Identify which cell holds the provided text, then report its [x, y] central coordinate. 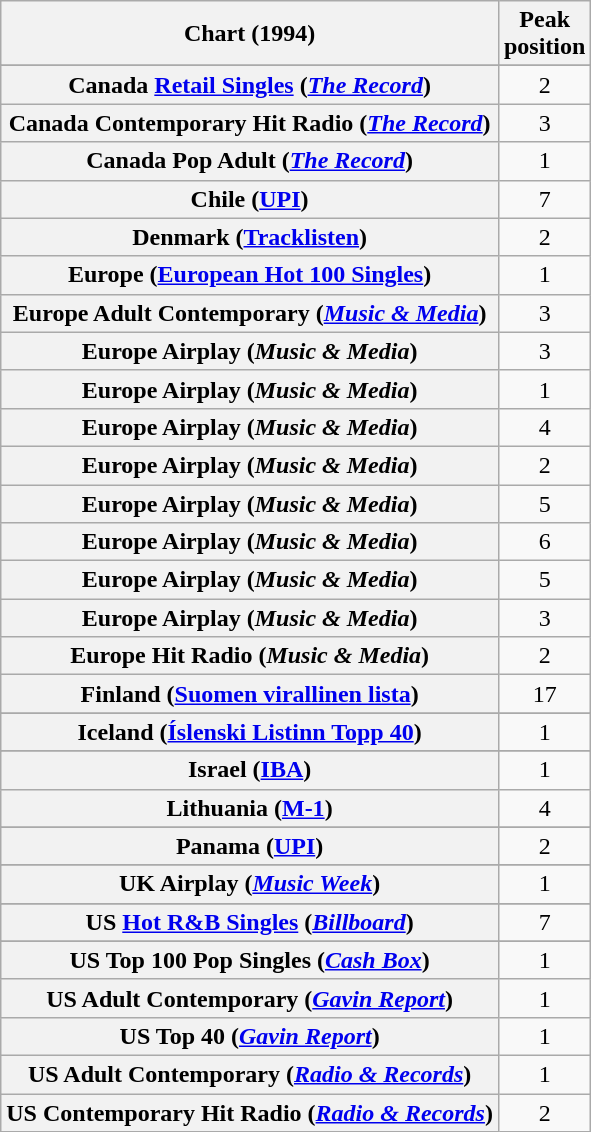
UK Airplay (Music Week) [250, 884]
Canada Contemporary Hit Radio (The Record) [250, 123]
US Top 100 Pop Singles (Cash Box) [250, 960]
Europe (European Hot 100 Singles) [250, 275]
Canada Pop Adult (The Record) [250, 161]
17 [544, 694]
Panama (UPI) [250, 846]
Lithuania (M-1) [250, 808]
US Contemporary Hit Radio (Radio & Records) [250, 1113]
US Adult Contemporary (Radio & Records) [250, 1074]
Europe Adult Contemporary (Music & Media) [250, 313]
Israel (IBA) [250, 770]
Canada Retail Singles (The Record) [250, 85]
Chart (1994) [250, 34]
Europe Hit Radio (Music & Media) [250, 656]
Finland (Suomen virallinen lista) [250, 694]
Denmark (Tracklisten) [250, 237]
US Top 40 (Gavin Report) [250, 1036]
6 [544, 542]
US Hot R&B Singles (Billboard) [250, 922]
Chile (UPI) [250, 199]
Peakposition [544, 34]
US Adult Contemporary (Gavin Report) [250, 998]
Iceland (Íslenski Listinn Topp 40) [250, 732]
